Capture the cell that displays the provided text and extract its [x, y] central coordinate. 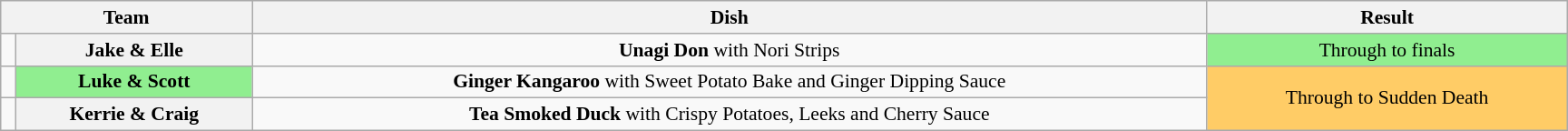
Kerrie & Craig [134, 115]
Jake & Elle [134, 50]
Result [1387, 17]
Unagi Don with Nori Strips [730, 50]
Through to finals [1387, 50]
Team [127, 17]
Through to Sudden Death [1387, 98]
Dish [730, 17]
Luke & Scott [134, 82]
Ginger Kangaroo with Sweet Potato Bake and Ginger Dipping Sauce [730, 82]
Tea Smoked Duck with Crispy Potatoes, Leeks and Cherry Sauce [730, 115]
